Output the (X, Y) coordinate of the center of the cell containing the given text.  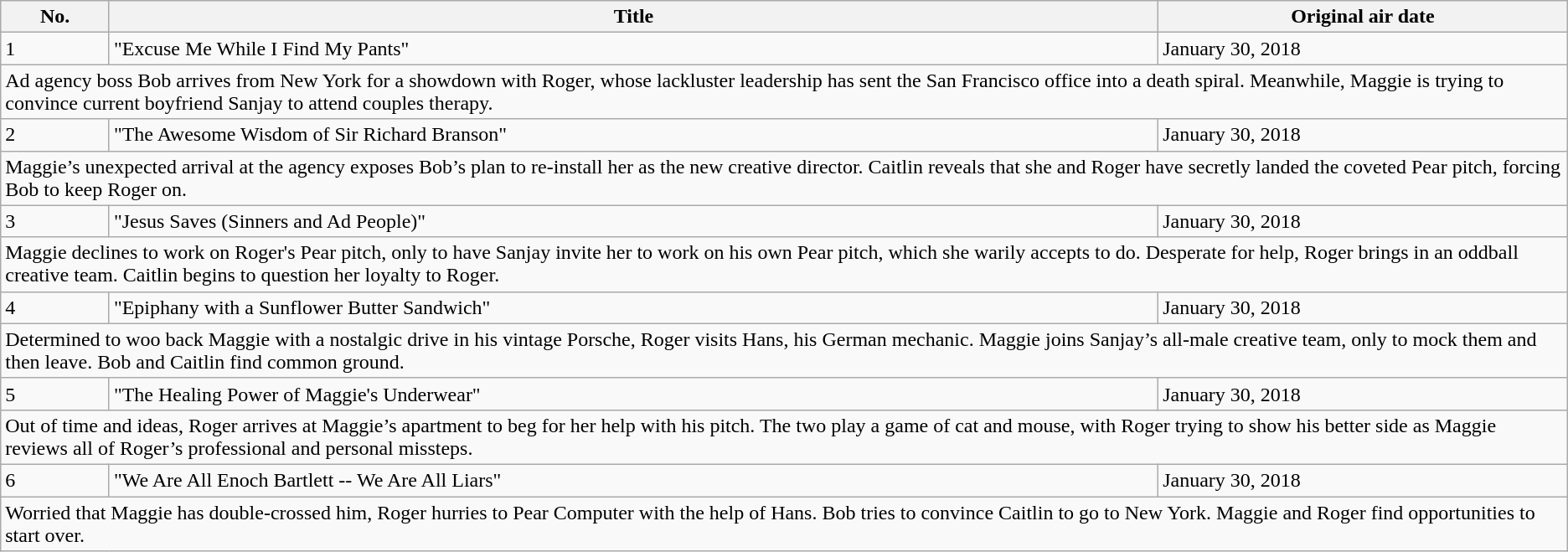
Title (633, 17)
"The Healing Power of Maggie's Underwear" (633, 394)
"Epiphany with a Sunflower Butter Sandwich" (633, 307)
3 (55, 221)
"The Awesome Wisdom of Sir Richard Branson" (633, 135)
"Excuse Me While I Find My Pants" (633, 49)
4 (55, 307)
No. (55, 17)
6 (55, 480)
1 (55, 49)
2 (55, 135)
5 (55, 394)
Original air date (1364, 17)
"We Are All Enoch Bartlett -- We Are All Liars" (633, 480)
"Jesus Saves (Sinners and Ad People)" (633, 221)
